Provide the (X, Y) coordinate of the cell's center where the given text is located.  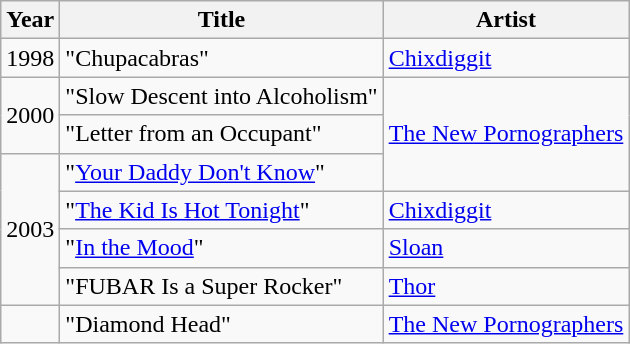
"FUBAR Is a Super Rocker" (222, 286)
Year (30, 20)
"The Kid Is Hot Tonight" (222, 210)
"Your Daddy Don't Know" (222, 172)
Artist (506, 20)
"Diamond Head" (222, 324)
1998 (30, 58)
2000 (30, 115)
"In the Mood" (222, 248)
"Letter from an Occupant" (222, 134)
2003 (30, 229)
"Chupacabras" (222, 58)
Sloan (506, 248)
"Slow Descent into Alcoholism" (222, 96)
Title (222, 20)
Thor (506, 286)
